Return (x, y) of the center of cell containing provided text 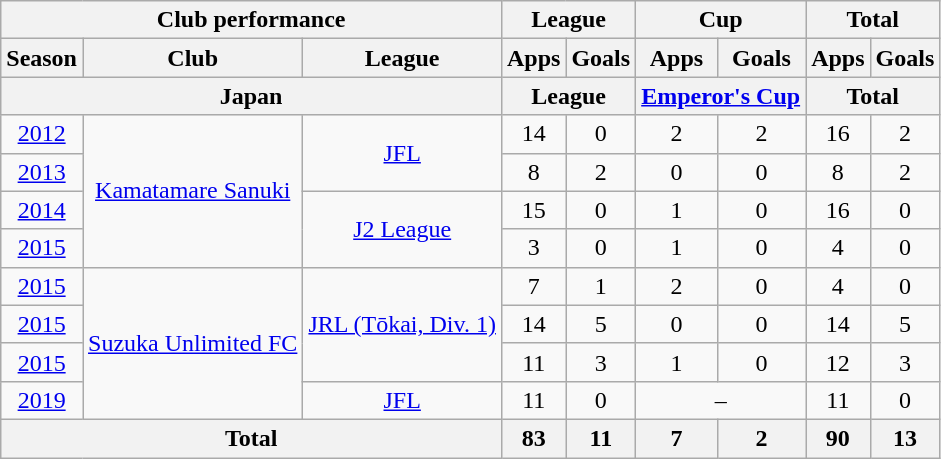
Japan (252, 96)
Cup (721, 20)
– (721, 400)
Club performance (252, 20)
13 (905, 438)
JRL (Tōkai, Div. 1) (402, 324)
2013 (42, 172)
Kamatamare Sanuki (192, 191)
15 (533, 210)
J2 League (402, 229)
12 (838, 362)
2019 (42, 400)
83 (533, 438)
Club (192, 58)
Season (42, 58)
2012 (42, 134)
2014 (42, 210)
Suzuka Unlimited FC (192, 343)
90 (838, 438)
Emperor's Cup (721, 96)
